Determine the (x, y) coordinate at the center of the cell enclosing the given text.  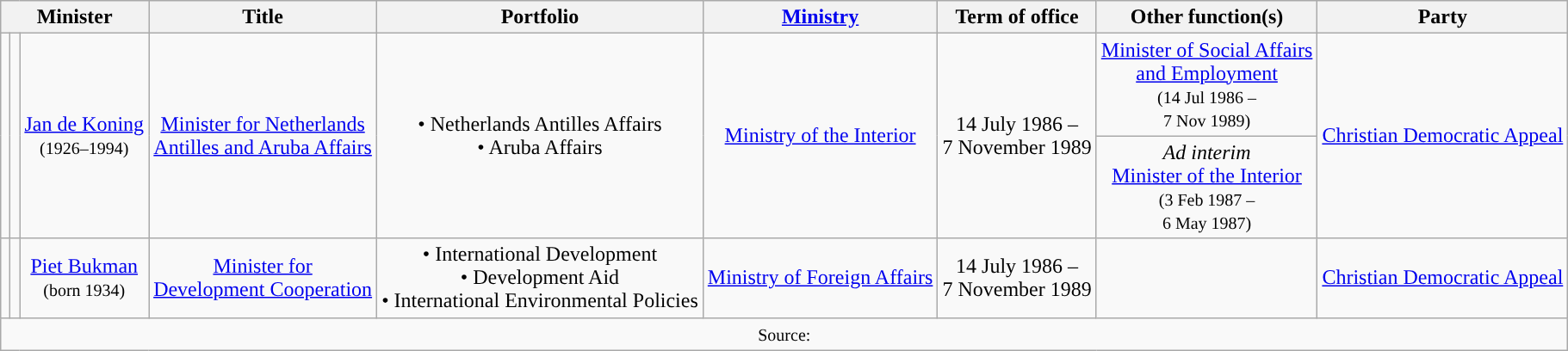
Piet Bukman (born 1934) (84, 278)
Minister for Development Cooperation (263, 278)
• International Development • Development Aid • International Environmental Policies (541, 278)
Term of office (1017, 17)
Minister (75, 17)
Minister for Netherlands Antilles and Aruba Affairs (263, 136)
Minister of Social Affairs and Employment (14 Jul 1986 – 7 Nov 1989) (1207, 84)
Title (263, 17)
Portfolio (541, 17)
Ad interim Minister of the Interior (3 Feb 1987 – 6 May 1987) (1207, 188)
Party (1443, 17)
• Netherlands Antilles Affairs • Aruba Affairs (541, 136)
Jan de Koning (1926–1994) (84, 136)
Source: (784, 334)
Ministry of the Interior (820, 136)
Ministry of Foreign Affairs (820, 278)
Other function(s) (1207, 17)
Ministry (820, 17)
